Pinpoint the cell where the given text exists, returning its (x, y) midpoint coordinate. 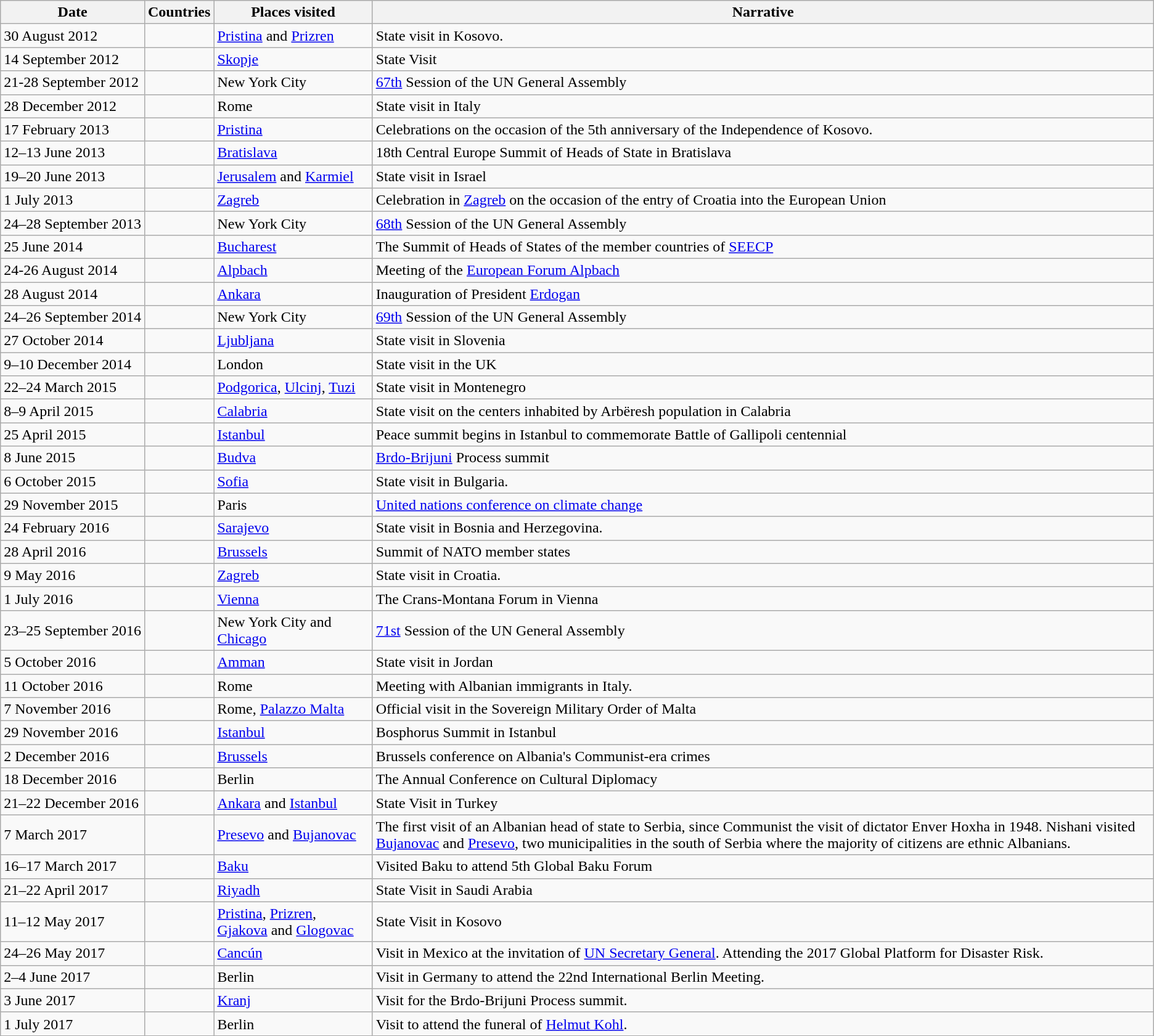
Podgorica, Ulcinj, Tuzi (293, 388)
22–24 March 2015 (73, 388)
New York City and Chicago (293, 630)
Presevo and Bujanovac (293, 834)
Celebrations on the occasion of the 5th anniversary of the Independence of Kosovo. (763, 129)
Official visit in the Sovereign Military Order of Malta (763, 709)
29 November 2016 (73, 733)
67th Session of the UN General Assembly (763, 83)
8–9 April 2015 (73, 411)
17 February 2013 (73, 129)
Bosphorus Summit in Istanbul (763, 733)
29 November 2015 (73, 505)
24 February 2016 (73, 528)
Cancún (293, 953)
Vienna (293, 598)
Visit in Germany to attend the 22nd International Berlin Meeting. (763, 977)
9 May 2016 (73, 575)
State visit in Croatia. (763, 575)
Visit for the Brdo-Brijuni Process summit. (763, 1000)
21–22 April 2017 (73, 890)
21–22 December 2016 (73, 803)
28 April 2016 (73, 552)
28 December 2012 (73, 106)
Ankara (293, 294)
71st Session of the UN General Assembly (763, 630)
Kranj (293, 1000)
Brussels conference on Albania's Communist-era crimes (763, 756)
5 October 2016 (73, 662)
Brdo-Brijuni Process summit (763, 458)
State Visit in Kosovo (763, 922)
Visit to attend the funeral of Helmut Kohl. (763, 1024)
Meeting with Albanian immigrants in Italy. (763, 686)
21-28 September 2012 (73, 83)
1 July 2017 (73, 1024)
25 April 2015 (73, 434)
Visit in Mexico at the invitation of UN Secretary General. Attending the 2017 Global Platform for Disaster Risk. (763, 953)
The Summit of Heads of States of the member countries of SEECP (763, 247)
14 September 2012 (73, 59)
State visit in the UK (763, 364)
State Visit (763, 59)
Summit of NATO member states (763, 552)
Bucharest (293, 247)
Date (73, 12)
Skopje (293, 59)
Inauguration of President Erdogan (763, 294)
Calabria (293, 411)
The Annual Conference on Cultural Diplomacy (763, 780)
7 March 2017 (73, 834)
Narrative (763, 12)
State Visit in Saudi Arabia (763, 890)
23–25 September 2016 (73, 630)
11–12 May 2017 (73, 922)
State visit in Montenegro (763, 388)
69th Session of the UN General Assembly (763, 317)
11 October 2016 (73, 686)
Pristina (293, 129)
25 June 2014 (73, 247)
Peace summit begins in Istanbul to commemorate Battle of Gallipoli centennial (763, 434)
1 July 2013 (73, 200)
State visit in Israel (763, 176)
Ankara and Istanbul (293, 803)
Budva (293, 458)
Visited Baku to attend 5th Global Baku Forum (763, 867)
Paris (293, 505)
9–10 December 2014 (73, 364)
30 August 2012 (73, 36)
State visit on the centers inhabited by Arbëresh population in Calabria (763, 411)
18th Central Europe Summit of Heads of State in Bratislava (763, 153)
Meeting of the European Forum Alpbach (763, 270)
1 July 2016 (73, 598)
Pristina, Prizren, Gjakova and Glogovac (293, 922)
State visit in Italy (763, 106)
Rome, Palazzo Malta (293, 709)
24–26 September 2014 (73, 317)
3 June 2017 (73, 1000)
7 November 2016 (73, 709)
12–13 June 2013 (73, 153)
Sofia (293, 481)
Countries (179, 12)
United nations conference on climate change (763, 505)
Riyadh (293, 890)
State visit in Slovenia (763, 341)
Amman (293, 662)
The Crans-Montana Forum in Vienna (763, 598)
Sarajevo (293, 528)
2 December 2016 (73, 756)
Jerusalem and Karmiel (293, 176)
18 December 2016 (73, 780)
27 October 2014 (73, 341)
Bratislava (293, 153)
London (293, 364)
2–4 June 2017 (73, 977)
Ljubljana (293, 341)
68th Session of the UN General Assembly (763, 223)
28 August 2014 (73, 294)
Places visited (293, 12)
24-26 August 2014 (73, 270)
Baku (293, 867)
State visit in Bosnia and Herzegovina. (763, 528)
State visit in Bulgaria. (763, 481)
16–17 March 2017 (73, 867)
State visit in Jordan (763, 662)
6 October 2015 (73, 481)
24–26 May 2017 (73, 953)
8 June 2015 (73, 458)
Celebration in Zagreb on the occasion of the entry of Croatia into the European Union (763, 200)
State Visit in Turkey (763, 803)
Alpbach (293, 270)
24–28 September 2013 (73, 223)
State visit in Kosovo. (763, 36)
19–20 June 2013 (73, 176)
Pristina and Prizren (293, 36)
